For the text-containing cell, return its midpoint in [X, Y] coordinate format. 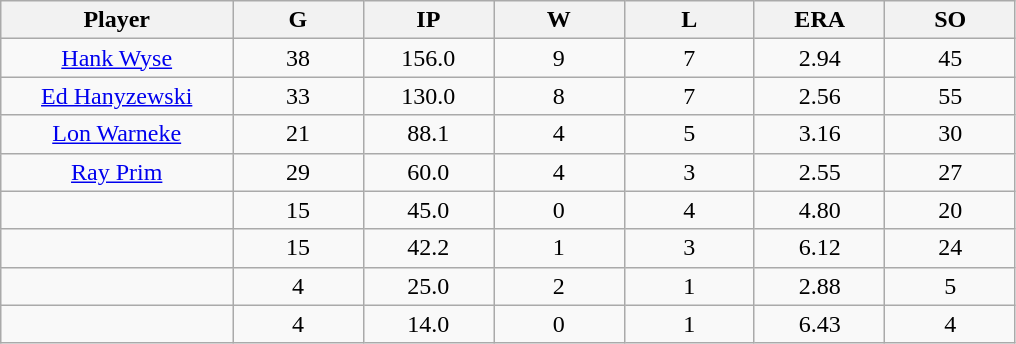
45 [950, 58]
21 [298, 134]
9 [559, 58]
25.0 [428, 286]
3.16 [819, 134]
2.88 [819, 286]
156.0 [428, 58]
24 [950, 248]
Ray Prim [117, 172]
2 [559, 286]
ERA [819, 20]
SO [950, 20]
20 [950, 210]
130.0 [428, 96]
88.1 [428, 134]
2.94 [819, 58]
33 [298, 96]
IP [428, 20]
2.56 [819, 96]
Hank Wyse [117, 58]
4.80 [819, 210]
G [298, 20]
27 [950, 172]
29 [298, 172]
14.0 [428, 324]
W [559, 20]
Lon Warneke [117, 134]
L [689, 20]
6.43 [819, 324]
30 [950, 134]
42.2 [428, 248]
8 [559, 96]
Player [117, 20]
2.55 [819, 172]
45.0 [428, 210]
55 [950, 96]
38 [298, 58]
60.0 [428, 172]
6.12 [819, 248]
Ed Hanyzewski [117, 96]
